From the cell containing the given text, extract its center point as [X, Y] coordinate. 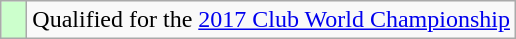
Qualified for the 2017 Club World Championship [272, 20]
